Output the (X, Y) coordinate of the center of the cell containing the given text.  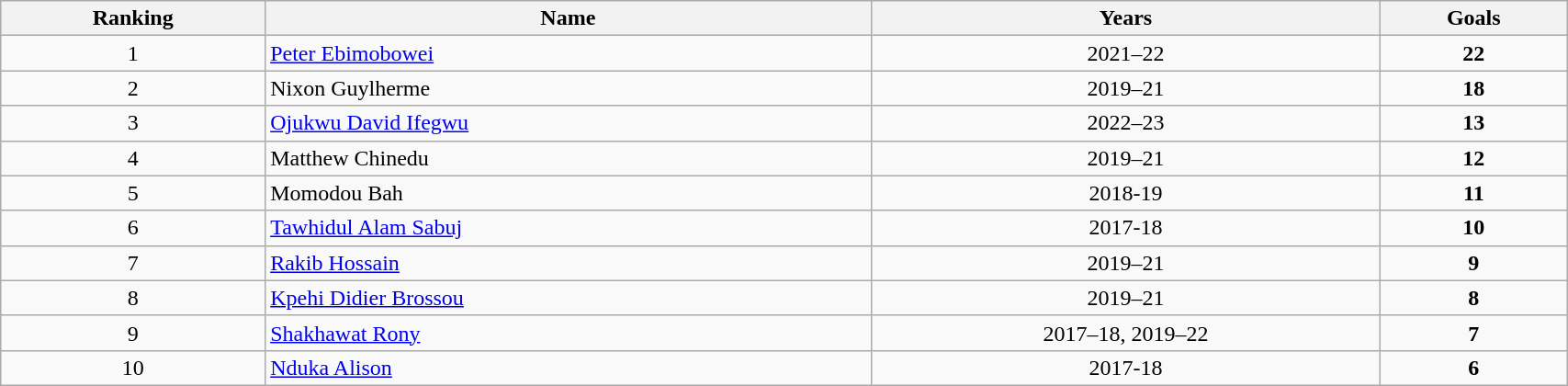
2022–23 (1126, 123)
11 (1473, 193)
1 (133, 53)
4 (133, 158)
Years (1126, 18)
13 (1473, 123)
Ojukwu David Ifegwu (568, 123)
Nixon Guylherme (568, 88)
Matthew Chinedu (568, 158)
12 (1473, 158)
Goals (1473, 18)
Ranking (133, 18)
Kpehi Didier Brossou (568, 298)
18 (1473, 88)
Rakib Hossain (568, 263)
2021–22 (1126, 53)
Nduka Alison (568, 368)
3 (133, 123)
Name (568, 18)
Momodou Bah (568, 193)
5 (133, 193)
2 (133, 88)
Shakhawat Rony (568, 333)
Peter Ebimobowei (568, 53)
2018-19 (1126, 193)
22 (1473, 53)
2017–18, 2019–22 (1126, 333)
Tawhidul Alam Sabuj (568, 228)
